Scan for the cell matching the given text and deliver its [x, y] coordinate at center. 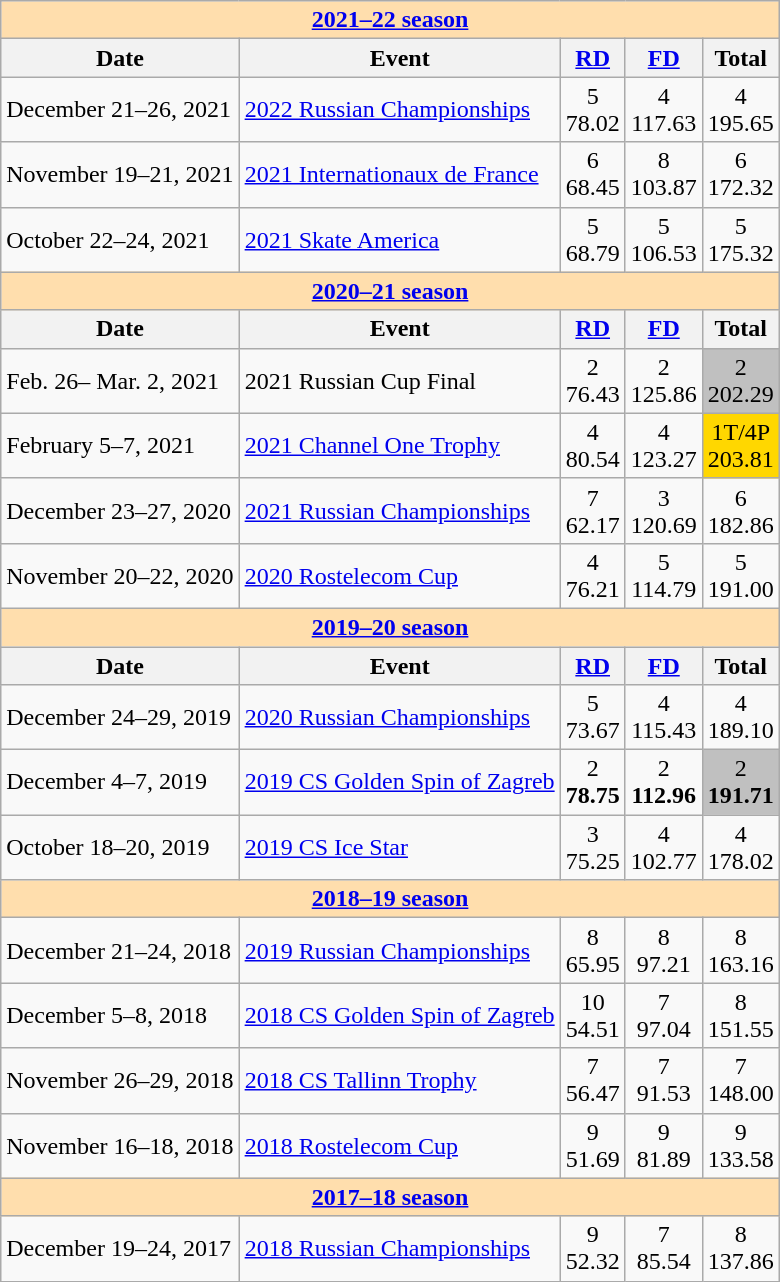
4 102.77 [664, 848]
2 125.86 [664, 380]
2 202.29 [740, 380]
5 68.79 [592, 240]
8 103.87 [664, 174]
7 91.53 [664, 1080]
December 19–24, 2017 [120, 1248]
7 148.00 [740, 1080]
2018 CS Tallinn Trophy [400, 1080]
9 81.89 [664, 1146]
2018 Russian Championships [400, 1248]
5 175.32 [740, 240]
2021 Russian Cup Final [400, 380]
6 68.45 [592, 174]
Feb. 26– Mar. 2, 2021 [120, 380]
7 97.04 [664, 1016]
2 76.43 [592, 380]
5 114.79 [664, 576]
2021 Russian Championships [400, 510]
1T/4P 203.81 [740, 446]
4 115.43 [664, 718]
6 172.32 [740, 174]
2018–19 season [390, 899]
2019 CS Golden Spin of Zagreb [400, 782]
4 123.27 [664, 446]
8 137.86 [740, 1248]
9 51.69 [592, 1146]
7 56.47 [592, 1080]
2021 Internationaux de France [400, 174]
2020–21 season [390, 291]
9 133.58 [740, 1146]
8 65.95 [592, 950]
8 163.16 [740, 950]
3 75.25 [592, 848]
2018 CS Golden Spin of Zagreb [400, 1016]
5 73.67 [592, 718]
2022 Russian Championships [400, 110]
4 195.65 [740, 110]
February 5–7, 2021 [120, 446]
October 22–24, 2021 [120, 240]
2019 CS Ice Star [400, 848]
8 97.21 [664, 950]
8 151.55 [740, 1016]
2 78.75 [592, 782]
October 18–20, 2019 [120, 848]
2018 Rostelecom Cup [400, 1146]
2019–20 season [390, 627]
2 112.96 [664, 782]
5 78.02 [592, 110]
December 23–27, 2020 [120, 510]
November 26–29, 2018 [120, 1080]
4 80.54 [592, 446]
December 5–8, 2018 [120, 1016]
5 191.00 [740, 576]
2019 Russian Championships [400, 950]
2020 Rostelecom Cup [400, 576]
4 178.02 [740, 848]
November 16–18, 2018 [120, 1146]
December 4–7, 2019 [120, 782]
December 24–29, 2019 [120, 718]
7 85.54 [664, 1248]
7 62.17 [592, 510]
November 19–21, 2021 [120, 174]
9 52.32 [592, 1248]
2021 Skate America [400, 240]
3120.69 [664, 510]
5 106.53 [664, 240]
November 20–22, 2020 [120, 576]
2021–22 season [390, 20]
2017–18 season [390, 1197]
December 21–26, 2021 [120, 110]
10 54.51 [592, 1016]
December 21–24, 2018 [120, 950]
2 191.71 [740, 782]
2020 Russian Championships [400, 718]
2021 Channel One Trophy [400, 446]
4 76.21 [592, 576]
6182.86 [740, 510]
4 189.10 [740, 718]
4 117.63 [664, 110]
